Search for the cell housing the specified text and yield its [X, Y] center coordinate. 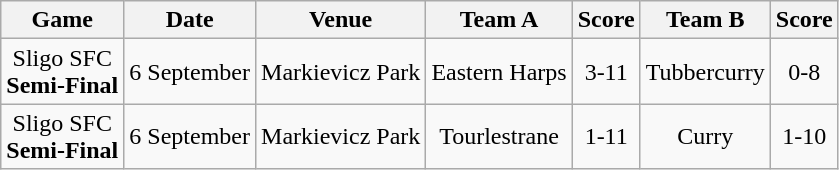
Game [62, 20]
1-11 [606, 136]
Tourlestrane [499, 136]
Tubbercurry [705, 72]
3-11 [606, 72]
Team A [499, 20]
Team B [705, 20]
0-8 [804, 72]
Eastern Harps [499, 72]
Curry [705, 136]
1-10 [804, 136]
Venue [341, 20]
Date [190, 20]
